Extract the (x, y) coordinate from the center of the cell holding the provided text.  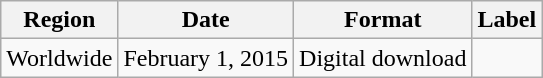
Worldwide (60, 58)
Region (60, 20)
February 1, 2015 (206, 58)
Date (206, 20)
Digital download (383, 58)
Format (383, 20)
Label (507, 20)
